Output the (X, Y) coordinate of the center of the cell containing the given text.  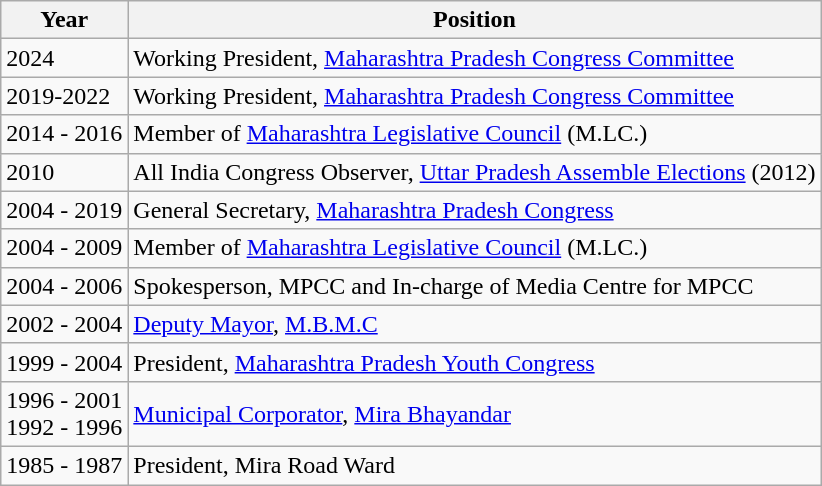
1996 - 20011992 - 1996 (64, 414)
Municipal Corporator, Mira Bhayandar (474, 414)
2002 - 2004 (64, 324)
2024 (64, 58)
1985 - 1987 (64, 465)
Position (474, 20)
General Secretary, Maharashtra Pradesh Congress (474, 210)
Spokesperson, MPCC and In-charge of Media Centre for MPCC (474, 286)
2010 (64, 172)
President, Maharashtra Pradesh Youth Congress (474, 362)
2019-2022 (64, 96)
2004 - 2019 (64, 210)
2004 - 2009 (64, 248)
2014 - 2016 (64, 134)
All India Congress Observer, Uttar Pradesh Assemble Elections (2012) (474, 172)
1999 - 2004 (64, 362)
2004 - 2006 (64, 286)
President, Mira Road Ward (474, 465)
Deputy Mayor, M.B.M.C (474, 324)
Year (64, 20)
